Determine the [X, Y] coordinate at the center of the cell enclosing the given text.  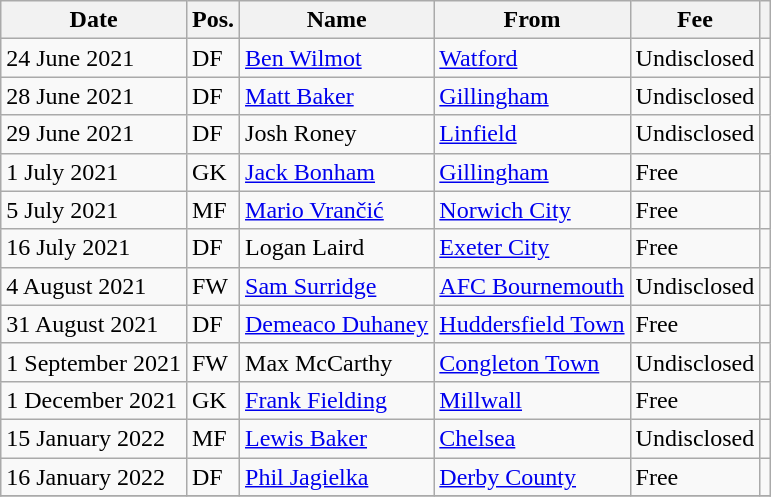
Exeter City [532, 248]
Lewis Baker [337, 438]
Frank Fielding [337, 400]
From [532, 20]
Linfield [532, 134]
Derby County [532, 477]
Demeaco Duhaney [337, 324]
31 August 2021 [94, 324]
Huddersfield Town [532, 324]
Sam Surridge [337, 286]
15 January 2022 [94, 438]
16 July 2021 [94, 248]
Date [94, 20]
1 December 2021 [94, 400]
Congleton Town [532, 362]
Mario Vrančić [337, 210]
Josh Roney [337, 134]
29 June 2021 [94, 134]
Max McCarthy [337, 362]
4 August 2021 [94, 286]
AFC Bournemouth [532, 286]
Jack Bonham [337, 172]
Watford [532, 58]
16 January 2022 [94, 477]
Norwich City [532, 210]
5 July 2021 [94, 210]
Fee [695, 20]
Phil Jagielka [337, 477]
Chelsea [532, 438]
24 June 2021 [94, 58]
1 July 2021 [94, 172]
Millwall [532, 400]
Name [337, 20]
Ben Wilmot [337, 58]
1 September 2021 [94, 362]
Pos. [212, 20]
Matt Baker [337, 96]
28 June 2021 [94, 96]
Logan Laird [337, 248]
